Capture the cell that displays the provided text and extract its [x, y] central coordinate. 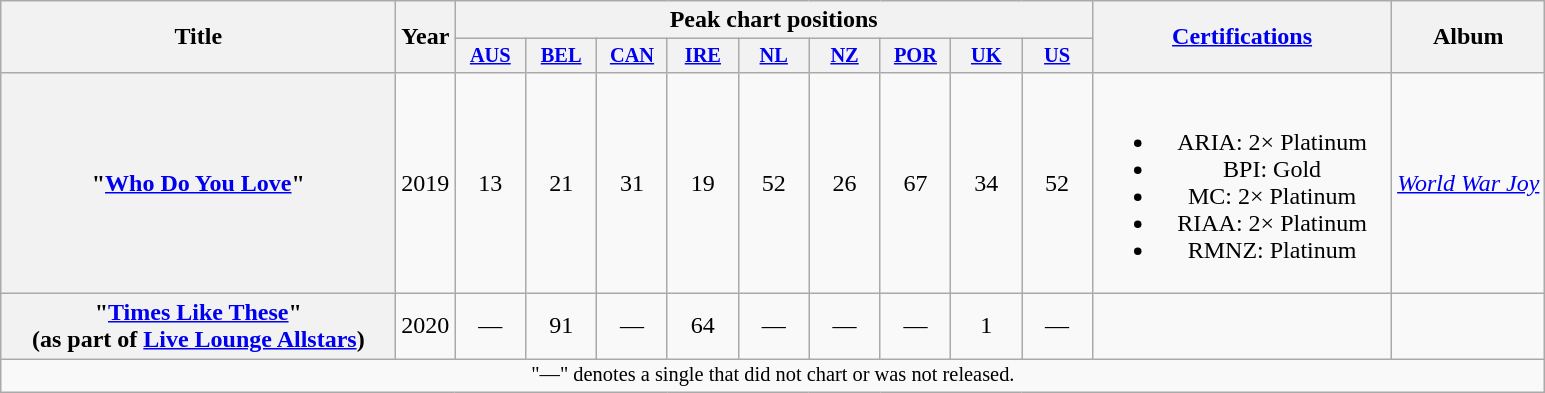
Peak chart positions [774, 20]
64 [702, 326]
26 [844, 182]
2020 [426, 326]
Album [1468, 37]
US [1058, 56]
91 [562, 326]
BEL [562, 56]
13 [490, 182]
NL [774, 56]
21 [562, 182]
CAN [632, 56]
34 [986, 182]
"Times Like These"(as part of Live Lounge Allstars) [198, 326]
Year [426, 37]
"Who Do You Love" [198, 182]
1 [986, 326]
NZ [844, 56]
AUS [490, 56]
Certifications [1242, 37]
UK [986, 56]
19 [702, 182]
67 [916, 182]
IRE [702, 56]
31 [632, 182]
World War Joy [1468, 182]
ARIA: 2× PlatinumBPI: GoldMC: 2× PlatinumRIAA: 2× PlatinumRMNZ: Platinum [1242, 182]
Title [198, 37]
"—" denotes a single that did not chart or was not released. [773, 376]
POR [916, 56]
2019 [426, 182]
